Find where the given text appears and provide that cell's center as (x, y) coordinate. 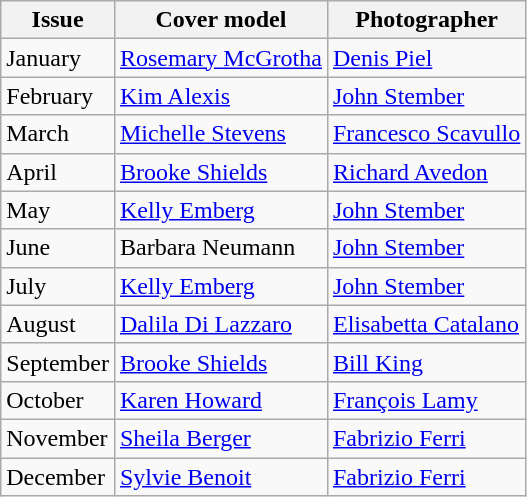
Bill King (426, 362)
François Lamy (426, 400)
Michelle Stevens (220, 134)
August (58, 324)
June (58, 248)
Issue (58, 20)
Elisabetta Catalano (426, 324)
Francesco Scavullo (426, 134)
Kim Alexis (220, 96)
Denis Piel (426, 58)
Cover model (220, 20)
Richard Avedon (426, 172)
Photographer (426, 20)
March (58, 134)
February (58, 96)
Sheila Berger (220, 438)
November (58, 438)
April (58, 172)
January (58, 58)
May (58, 210)
July (58, 286)
December (58, 477)
October (58, 400)
Dalila Di Lazzaro (220, 324)
Barbara Neumann (220, 248)
Rosemary McGrotha (220, 58)
Karen Howard (220, 400)
Sylvie Benoit (220, 477)
September (58, 362)
